Determine the [X, Y] coordinate at the center of the cell enclosing the given text.  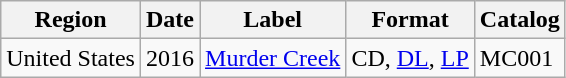
Catalog [520, 20]
Label [273, 20]
Date [170, 20]
Murder Creek [273, 58]
2016 [170, 58]
Region [71, 20]
Format [410, 20]
MC001 [520, 58]
United States [71, 58]
CD, DL, LP [410, 58]
